From the cell containing the given text, extract its center point as [X, Y] coordinate. 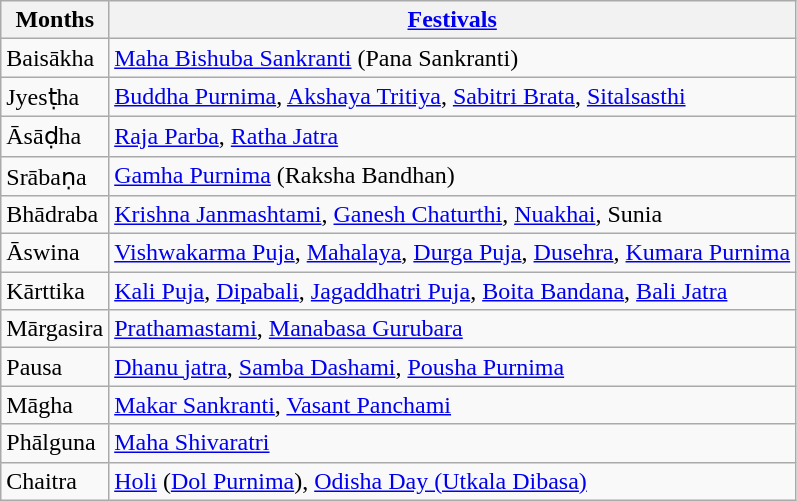
Chaitra [55, 481]
Vishwakarma Puja, Mahalaya, Durga Puja, Dusehra, Kumara Purnima [452, 253]
Gamha Purnima (Raksha Bandhan) [452, 176]
Maha Bishuba Sankranti (Pana Sankranti) [452, 58]
Baisākha [55, 58]
Māgha [55, 405]
Phālguna [55, 443]
Months [55, 20]
Srābaṇa [55, 176]
Āswina [55, 253]
Raja Parba, Ratha Jatra [452, 136]
Holi (Dol Purnima), Odisha Day (Utkala Dibasa) [452, 481]
Dhanu jatra, Samba Dashami, Pousha Purnima [452, 367]
Festivals [452, 20]
Pausa [55, 367]
Āsāḍha [55, 136]
Kārttika [55, 291]
Kali Puja, Dipabali, Jagaddhatri Puja, Boita Bandana, Bali Jatra [452, 291]
Prathamastami, Manabasa Gurubara [452, 329]
Jyesṭha [55, 97]
Krishna Janmashtami, Ganesh Chaturthi, Nuakhai, Sunia [452, 215]
Buddha Purnima, Akshaya Tritiya, Sabitri Brata, Sitalsasthi [452, 97]
Makar Sankranti, Vasant Panchami [452, 405]
Maha Shivaratri [452, 443]
Bhādraba [55, 215]
Mārgasira [55, 329]
